Determine the [X, Y] coordinate at the center of the cell enclosing the given text.  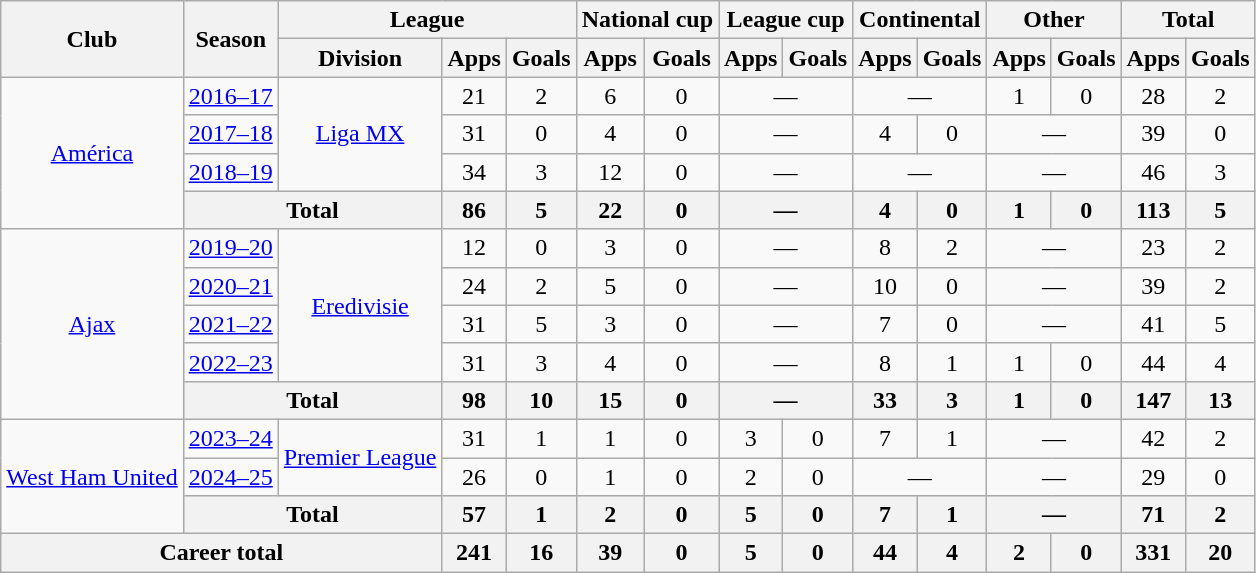
West Ham United [92, 476]
2020–21 [230, 286]
6 [610, 96]
2022–23 [230, 362]
86 [474, 210]
41 [1153, 324]
Premier League [360, 457]
América [92, 153]
71 [1153, 515]
Season [230, 39]
15 [610, 400]
23 [1153, 248]
2021–22 [230, 324]
331 [1153, 553]
13 [1220, 400]
24 [474, 286]
League [427, 20]
2017–18 [230, 134]
2019–20 [230, 248]
98 [474, 400]
2018–19 [230, 172]
Ajax [92, 324]
29 [1153, 477]
113 [1153, 210]
2016–17 [230, 96]
26 [474, 477]
241 [474, 553]
Club [92, 39]
22 [610, 210]
League cup [786, 20]
21 [474, 96]
Liga MX [360, 134]
Continental [920, 20]
46 [1153, 172]
Eredivisie [360, 305]
34 [474, 172]
20 [1220, 553]
Other [1054, 20]
2023–24 [230, 438]
42 [1153, 438]
Career total [222, 553]
147 [1153, 400]
33 [885, 400]
Division [360, 58]
2024–25 [230, 477]
National cup [647, 20]
28 [1153, 96]
16 [541, 553]
57 [474, 515]
